Detect which cell encompasses the target text, then output its (X, Y) center coordinate. 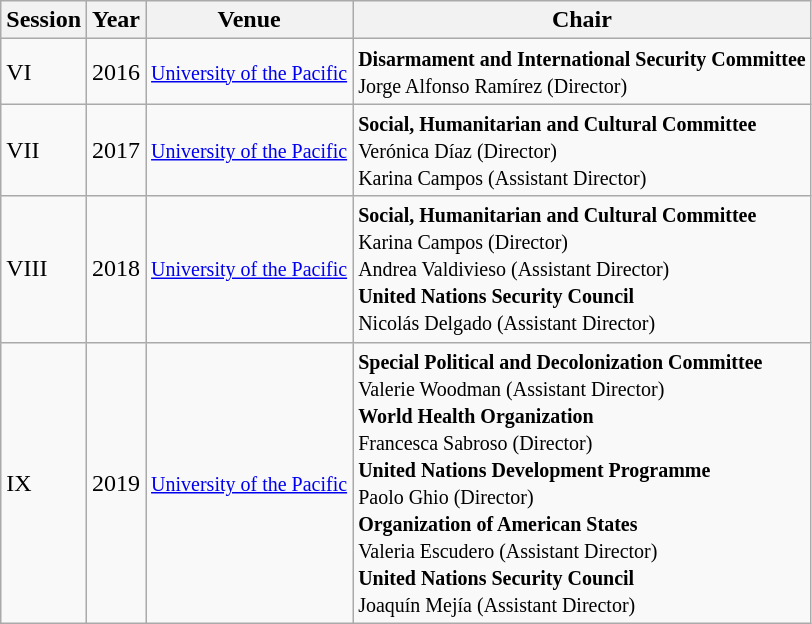
2017 (116, 150)
2018 (116, 269)
2019 (116, 482)
IX (44, 482)
Year (116, 20)
2016 (116, 72)
Social, Humanitarian and Cultural CommitteeVerónica Díaz (Director)Karina Campos (Assistant Director) (582, 150)
Venue (250, 20)
VI (44, 72)
VIII (44, 269)
Chair (582, 20)
Disarmament and International Security CommitteeJorge Alfonso Ramírez (Director) (582, 72)
VII (44, 150)
Session (44, 20)
